Return (X, Y) of the center of cell containing provided text 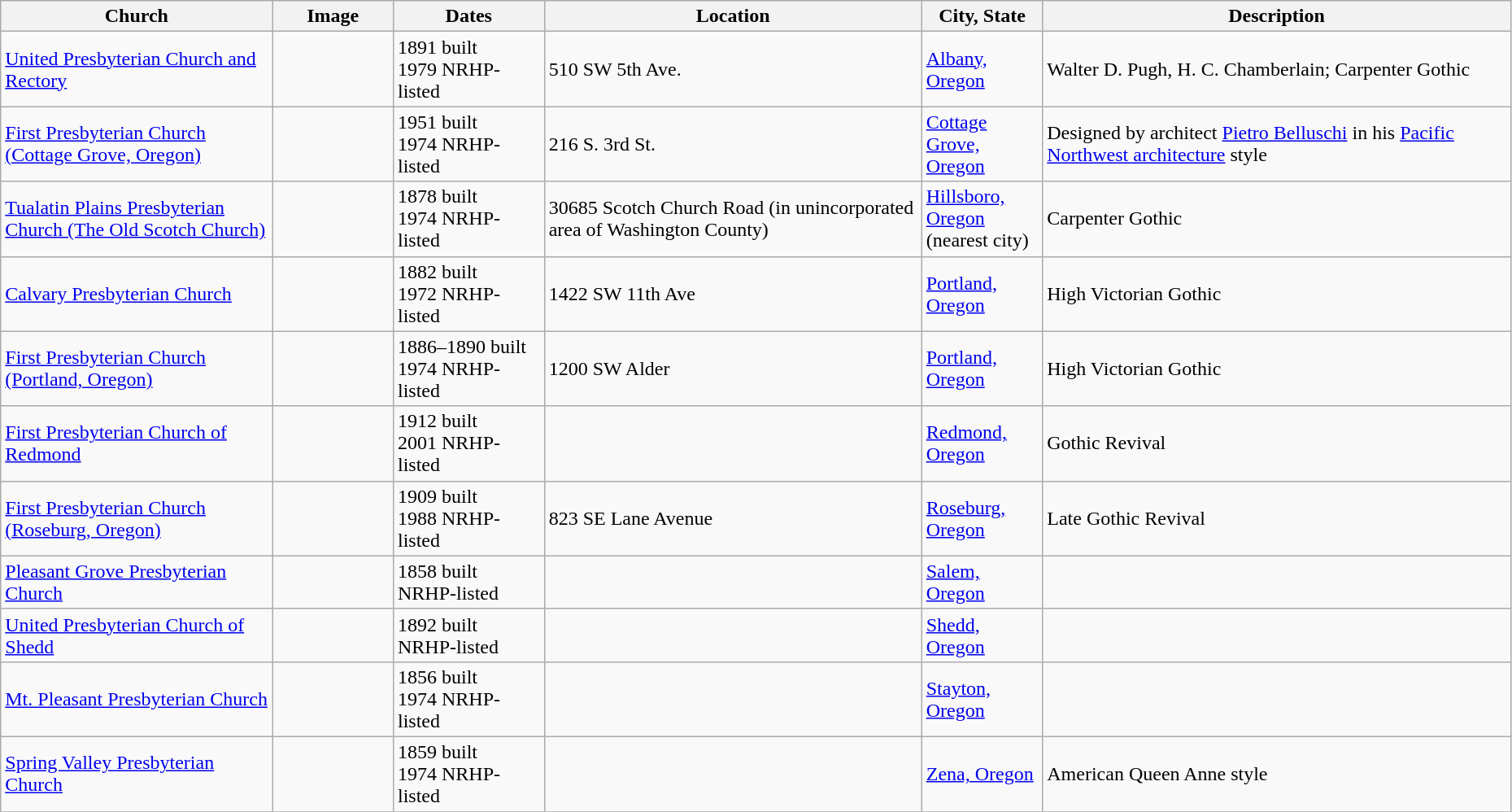
First Presbyterian Church (Portland, Oregon) (137, 369)
1422 SW 11th Ave (733, 294)
1891 built1979 NRHP-listed (468, 69)
American Queen Anne style (1277, 774)
Church (137, 16)
City, State (983, 16)
Zena, Oregon (983, 774)
Walter D. Pugh, H. C. Chamberlain; Carpenter Gothic (1277, 69)
Calvary Presbyterian Church (137, 294)
Late Gothic Revival (1277, 518)
Stayton, Oregon (983, 699)
First Presbyterian Church (Roseburg, Oregon) (137, 518)
First Presbyterian Church of Redmond (137, 443)
Mt. Pleasant Presbyterian Church (137, 699)
Cottage Grove, Oregon (983, 144)
1200 SW Alder (733, 369)
Description (1277, 16)
Image (333, 16)
1878 built1974 NRHP-listed (468, 219)
30685 Scotch Church Road (in unincorporated area of Washington County) (733, 219)
823 SE Lane Avenue (733, 518)
Salem, Oregon (983, 583)
216 S. 3rd St. (733, 144)
Designed by architect Pietro Belluschi in his Pacific Northwest architecture style (1277, 144)
1856 built1974 NRHP-listed (468, 699)
Spring Valley Presbyterian Church (137, 774)
1886–1890 built1974 NRHP-listed (468, 369)
Location (733, 16)
Albany, Oregon (983, 69)
Tualatin Plains Presbyterian Church (The Old Scotch Church) (137, 219)
1882 built1972 NRHP-listed (468, 294)
Carpenter Gothic (1277, 219)
First Presbyterian Church (Cottage Grove, Oregon) (137, 144)
1859 built1974 NRHP-listed (468, 774)
Pleasant Grove Presbyterian Church (137, 583)
United Presbyterian Church of Shedd (137, 635)
1892 built NRHP-listed (468, 635)
1912 built2001 NRHP-listed (468, 443)
1909 built1988 NRHP-listed (468, 518)
Hillsboro, Oregon (nearest city) (983, 219)
Roseburg, Oregon (983, 518)
1858 built NRHP-listed (468, 583)
Redmond, Oregon (983, 443)
510 SW 5th Ave. (733, 69)
United Presbyterian Church and Rectory (137, 69)
Dates (468, 16)
Gothic Revival (1277, 443)
1951 built1974 NRHP-listed (468, 144)
Shedd, Oregon (983, 635)
